Search for the cell housing the specified text and yield its (x, y) center coordinate. 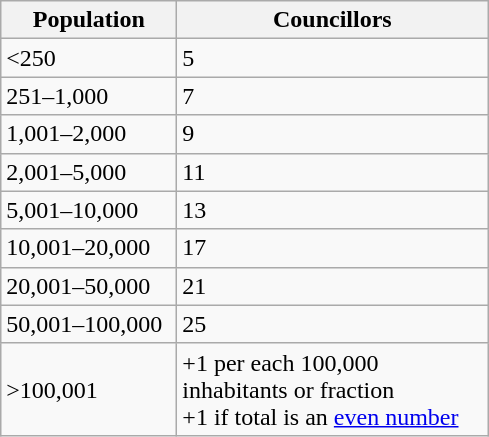
11 (332, 172)
251–1,000 (89, 96)
25 (332, 324)
9 (332, 134)
5,001–10,000 (89, 210)
20,001–50,000 (89, 286)
50,001–100,000 (89, 324)
7 (332, 96)
10,001–20,000 (89, 248)
>100,001 (89, 389)
<250 (89, 58)
Population (89, 20)
1,001–2,000 (89, 134)
17 (332, 248)
5 (332, 58)
Councillors (332, 20)
2,001–5,000 (89, 172)
+1 per each 100,000 inhabitants or fraction+1 if total is an even number (332, 389)
21 (332, 286)
13 (332, 210)
